Identify which cell holds the provided text, then report its [X, Y] central coordinate. 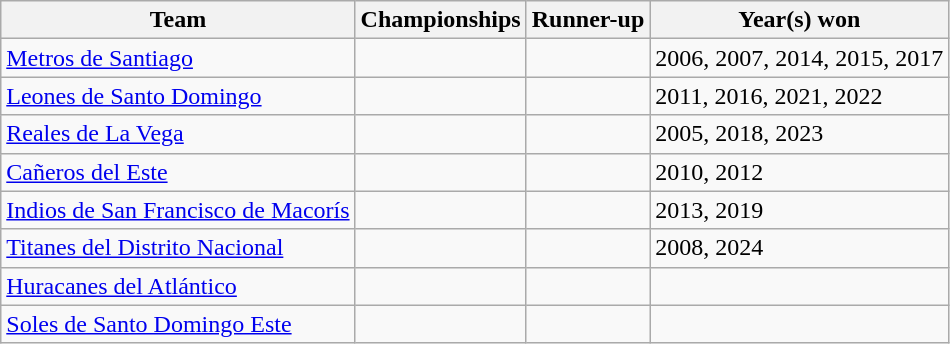
Titanes del Distrito Nacional [178, 248]
2011, 2016, 2021, 2022 [800, 96]
Championships [440, 20]
Reales de La Vega [178, 134]
2006, 2007, 2014, 2015, 2017 [800, 58]
Year(s) won [800, 20]
Metros de Santiago [178, 58]
Huracanes del Atlántico [178, 286]
Team [178, 20]
2013, 2019 [800, 210]
Indios de San Francisco de Macorís [178, 210]
2008, 2024 [800, 248]
Runner-up [588, 20]
Leones de Santo Domingo [178, 96]
2010, 2012 [800, 172]
Cañeros del Este [178, 172]
2005, 2018, 2023 [800, 134]
Soles de Santo Domingo Este [178, 324]
